Provide the (X, Y) coordinate of the cell's center where the given text is located.  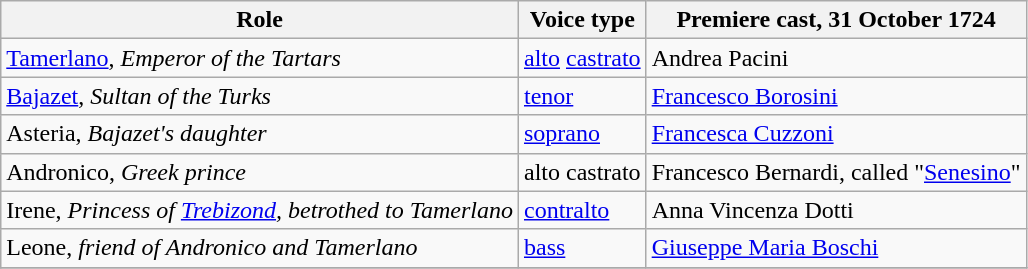
Francesco Borosini (836, 96)
Giuseppe Maria Boschi (836, 248)
tenor (582, 96)
Andrea Pacini (836, 58)
Tamerlano, Emperor of the Tartars (260, 58)
Anna Vincenza Dotti (836, 210)
Bajazet, Sultan of the Turks (260, 96)
bass (582, 248)
Voice type (582, 20)
Role (260, 20)
Francesco Bernardi, called "Senesino" (836, 172)
soprano (582, 134)
Leone, friend of Andronico and Tamerlano (260, 248)
Francesca Cuzzoni (836, 134)
Andronico, Greek prince (260, 172)
Irene, Princess of Trebizond, betrothed to Tamerlano (260, 210)
Premiere cast, 31 October 1724 (836, 20)
contralto (582, 210)
Asteria, Bajazet's daughter (260, 134)
